Locate the cell with the specified text and output its (X, Y) center coordinate. 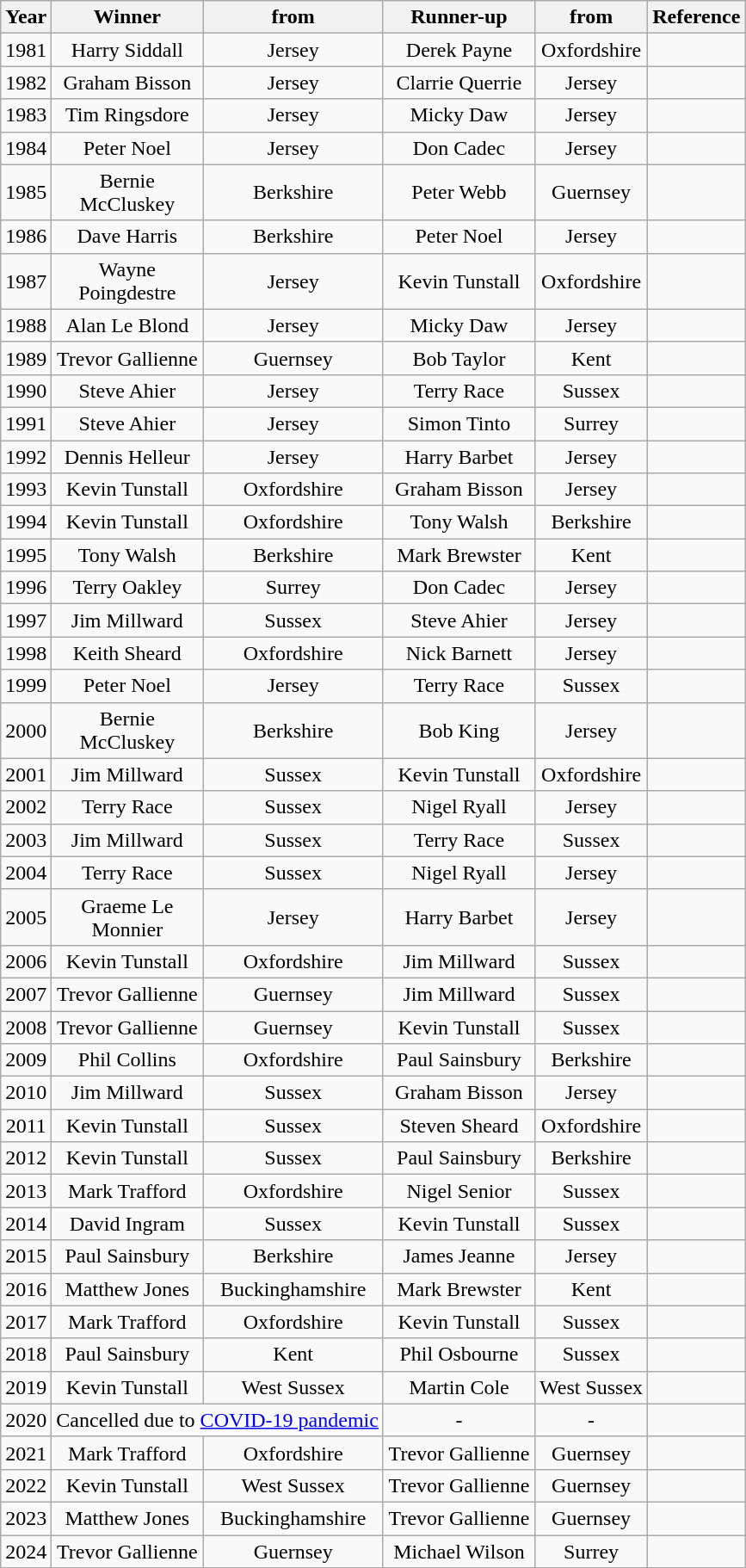
2006 (26, 961)
2007 (26, 994)
1998 (26, 653)
Nigel Senior (459, 1191)
Phil Osbourne (459, 1355)
2011 (26, 1126)
2022 (26, 1485)
1994 (26, 522)
Peter Webb (459, 193)
1988 (26, 325)
2024 (26, 1552)
Dennis Helleur (127, 457)
2001 (26, 775)
1995 (26, 555)
Runner-up (459, 17)
1982 (26, 83)
2018 (26, 1355)
Harry Siddall (127, 50)
2004 (26, 873)
1989 (26, 358)
1987 (26, 281)
1999 (26, 686)
1997 (26, 620)
1996 (26, 588)
Derek Payne (459, 50)
Dave Harris (127, 237)
2003 (26, 840)
Winner (127, 17)
2009 (26, 1060)
Nick Barnett (459, 653)
1985 (26, 193)
2021 (26, 1453)
Bob Taylor (459, 358)
Reference (697, 17)
Clarrie Querrie (459, 83)
2023 (26, 1518)
Bob King (459, 730)
Simon Tinto (459, 423)
Alan Le Blond (127, 325)
2010 (26, 1093)
1981 (26, 50)
2016 (26, 1289)
Keith Sheard (127, 653)
Phil Collins (127, 1060)
James Jeanne (459, 1256)
Steven Sheard (459, 1126)
1984 (26, 148)
2000 (26, 730)
Michael Wilson (459, 1552)
Graeme Le Monnier (127, 917)
2014 (26, 1224)
2013 (26, 1191)
2012 (26, 1158)
1991 (26, 423)
1990 (26, 391)
1993 (26, 490)
2002 (26, 807)
Tim Ringsdore (127, 115)
2008 (26, 1027)
David Ingram (127, 1224)
1992 (26, 457)
2017 (26, 1322)
Wayne Poingdestre (127, 281)
1983 (26, 115)
1986 (26, 237)
2005 (26, 917)
Cancelled due to COVID-19 pandemic (218, 1420)
Martin Cole (459, 1387)
2020 (26, 1420)
2019 (26, 1387)
Terry Oakley (127, 588)
2015 (26, 1256)
Year (26, 17)
